Return the [x, y] coordinate for the center point of the cell that contains the specified text.  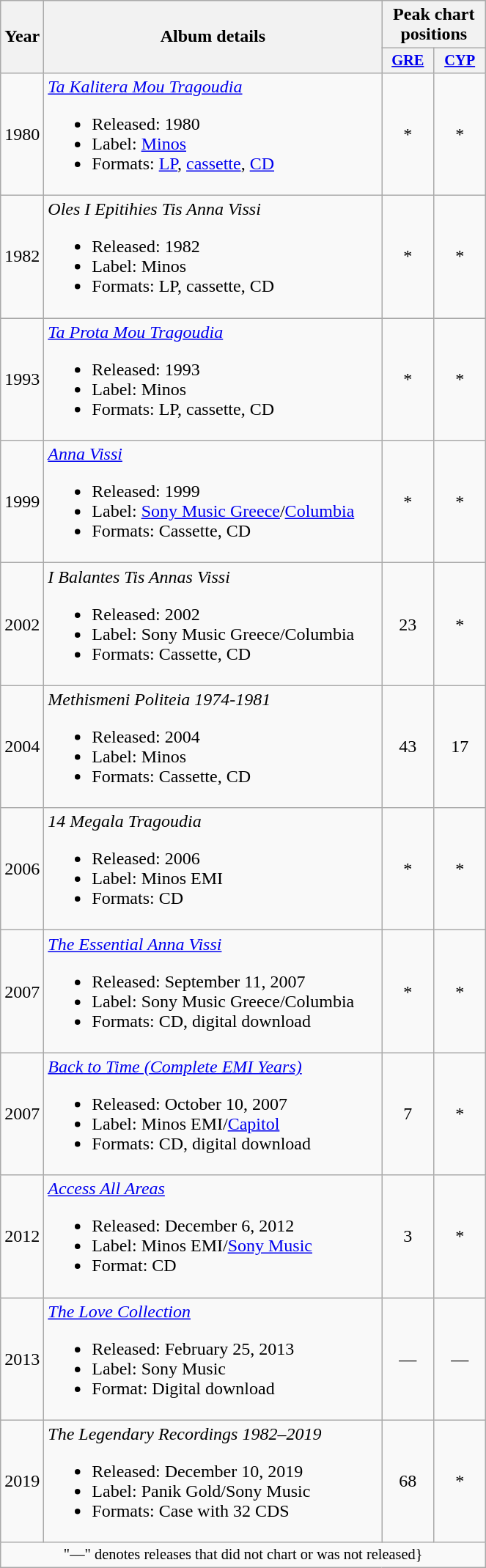
1982 [22, 257]
Methismeni Politeia 1974-1981Released: 2004Label: MinosFormats: Cassette, CD [213, 746]
The Love CollectionReleased: February 25, 2013Label: Sony MusicFormat: Digital download [213, 1359]
Ta Prota Mou TragoudiaReleased: 1993Label: MinosFormats: LP, cassette, CD [213, 380]
"—" denotes releases that did not chart or was not released} [243, 1555]
CYP [460, 61]
The Essential Anna VissiReleased: September 11, 2007Label: Sony Music Greece/ColumbiaFormats: CD, digital download [213, 991]
3 [408, 1236]
2013 [22, 1359]
Access All AreasReleased: December 6, 2012Label: Minos EMI/Sony MusicFormat: CD [213, 1236]
14 Megala TragoudiaReleased: 2006Label: Minos EMIFormats: CD [213, 869]
43 [408, 746]
17 [460, 746]
Anna VissiReleased: 1999Label: Sony Music Greece/ColumbiaFormats: Cassette, CD [213, 501]
GRE [408, 61]
Oles I Epitihies Tis Anna VissiReleased: 1982Label: MinosFormats: LP, cassette, CD [213, 257]
68 [408, 1481]
Album details [213, 37]
I Balantes Tis Annas VissiReleased: 2002Label: Sony Music Greece/ColumbiaFormats: Cassette, CD [213, 625]
1993 [22, 380]
1980 [22, 133]
Year [22, 37]
23 [408, 625]
2006 [22, 869]
1999 [22, 501]
2019 [22, 1481]
Back to Time (Complete EMI Years)Released: October 10, 2007Label: Minos EMI/CapitolFormats: CD, digital download [213, 1114]
7 [408, 1114]
2004 [22, 746]
2002 [22, 625]
2012 [22, 1236]
Ta Kalitera Mou TragoudiaReleased: 1980Label: MinosFormats: LP, cassette, CD [213, 133]
The Legendary Recordings 1982–2019Released: December 10, 2019Label: Panik Gold/Sony MusicFormats: Case with 32 CDS [213, 1481]
Peak chart positions [434, 25]
